Extract the [x, y] coordinate from the center of the cell holding the provided text.  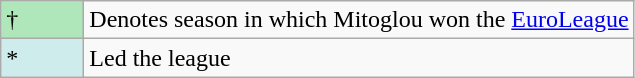
Denotes season in which Mitoglou won the EuroLeague [359, 20]
* [42, 58]
Led the league [359, 58]
† [42, 20]
